Identify which cell holds the provided text, then report its (X, Y) central coordinate. 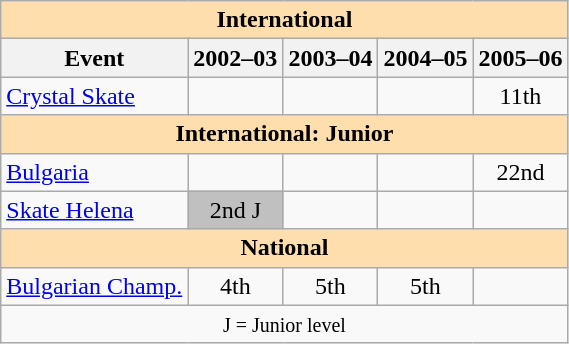
2005–06 (520, 58)
International (284, 20)
11th (520, 96)
22nd (520, 172)
Bulgaria (94, 172)
Event (94, 58)
Bulgarian Champ. (94, 286)
2004–05 (426, 58)
2nd J (236, 210)
Crystal Skate (94, 96)
2003–04 (330, 58)
International: Junior (284, 134)
Skate Helena (94, 210)
J = Junior level (284, 324)
4th (236, 286)
2002–03 (236, 58)
National (284, 248)
